Locate the cell with the specified text and output its [X, Y] center coordinate. 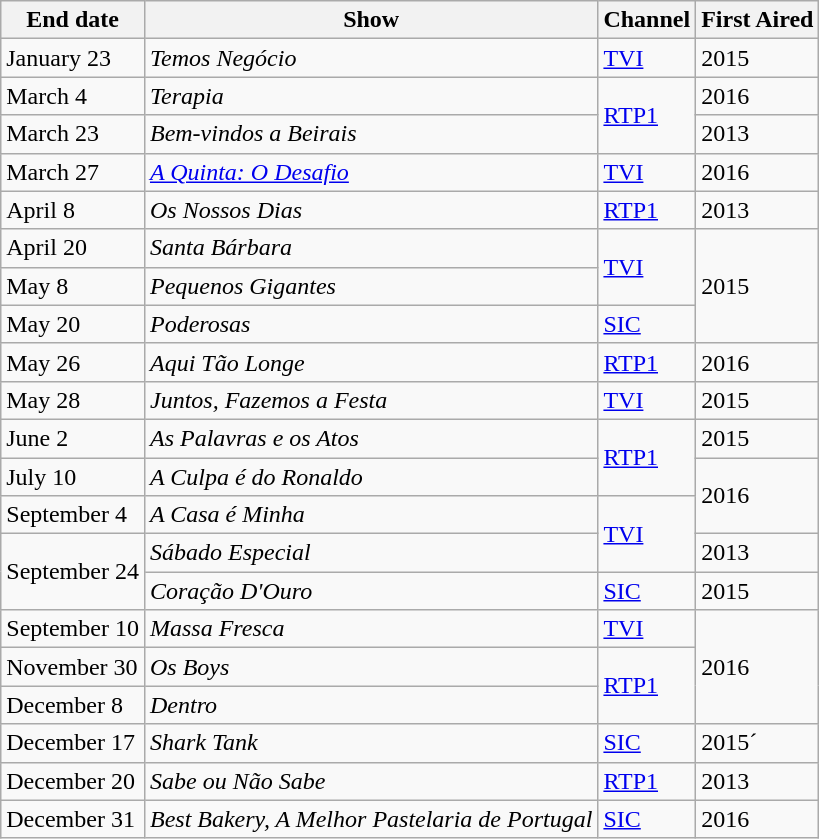
Aqui Tão Longe [370, 362]
May 20 [73, 324]
December 17 [73, 743]
September 10 [73, 629]
Os Nossos Dias [370, 210]
December 20 [73, 781]
Pequenos Gigantes [370, 286]
May 8 [73, 286]
Terapia [370, 96]
April 8 [73, 210]
End date [73, 20]
Juntos, Fazemos a Festa [370, 400]
November 30 [73, 667]
Dentro [370, 705]
2015´ [758, 743]
April 20 [73, 248]
December 8 [73, 705]
May 26 [73, 362]
Poderosas [370, 324]
Massa Fresca [370, 629]
Os Boys [370, 667]
As Palavras e os Atos [370, 438]
First Aired [758, 20]
Coração D'Ouro [370, 591]
Show [370, 20]
July 10 [73, 477]
Santa Bárbara [370, 248]
March 4 [73, 96]
Channel [647, 20]
A Casa é Minha [370, 515]
Temos Negócio [370, 58]
June 2 [73, 438]
March 27 [73, 172]
September 4 [73, 515]
May 28 [73, 400]
Sabe ou Não Sabe [370, 781]
March 23 [73, 134]
Sábado Especial [370, 553]
December 31 [73, 819]
A Culpa é do Ronaldo [370, 477]
Shark Tank [370, 743]
Best Bakery, A Melhor Pastelaria de Portugal [370, 819]
January 23 [73, 58]
A Quinta: O Desafio [370, 172]
September 24 [73, 572]
Bem-vindos a Beirais [370, 134]
